Pinpoint the cell where the given text exists, returning its (x, y) midpoint coordinate. 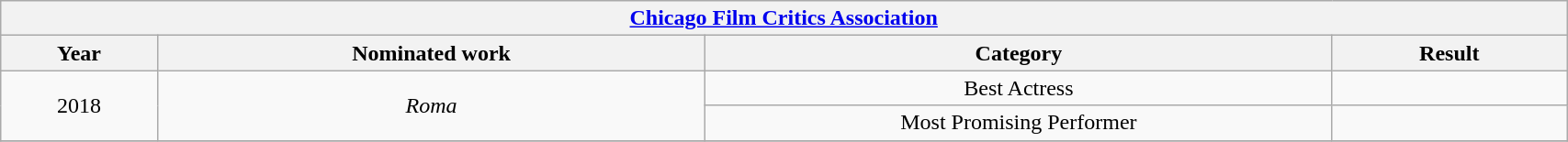
Nominated work (432, 53)
Most Promising Performer (1019, 123)
Year (79, 53)
Category (1019, 53)
Chicago Film Critics Association (784, 18)
Roma (432, 105)
Best Actress (1019, 88)
Result (1450, 53)
2018 (79, 105)
